Search for the cell housing the specified text and yield its (X, Y) center coordinate. 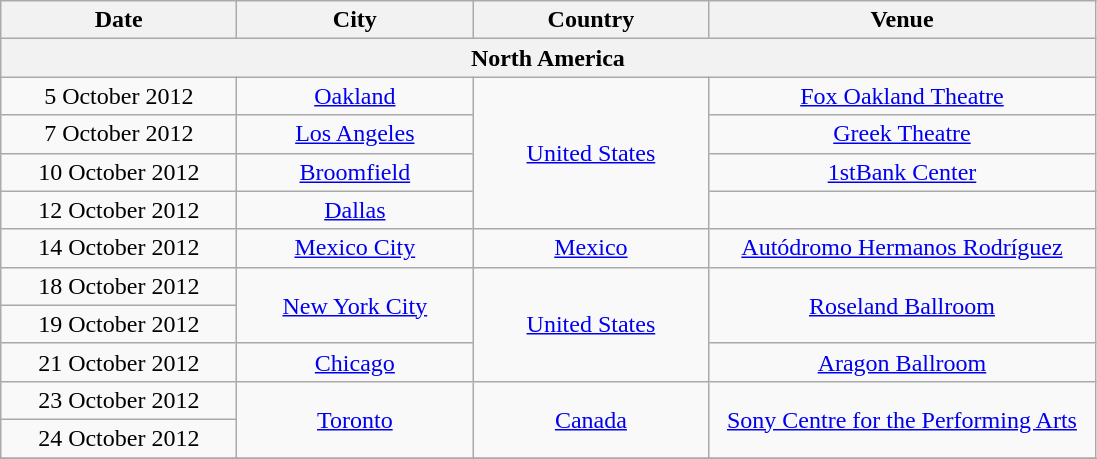
24 October 2012 (119, 438)
Dallas (355, 210)
10 October 2012 (119, 172)
New York City (355, 305)
Los Angeles (355, 134)
23 October 2012 (119, 400)
Sony Centre for the Performing Arts (902, 419)
1stBank Center (902, 172)
Toronto (355, 419)
Roseland Ballroom (902, 305)
City (355, 20)
Greek Theatre (902, 134)
21 October 2012 (119, 362)
7 October 2012 (119, 134)
12 October 2012 (119, 210)
Country (591, 20)
5 October 2012 (119, 96)
Chicago (355, 362)
Date (119, 20)
Canada (591, 419)
Oakland (355, 96)
18 October 2012 (119, 286)
Venue (902, 20)
14 October 2012 (119, 248)
Aragon Ballroom (902, 362)
Autódromo Hermanos Rodríguez (902, 248)
19 October 2012 (119, 324)
Mexico City (355, 248)
North America (548, 58)
Broomfield (355, 172)
Fox Oakland Theatre (902, 96)
Mexico (591, 248)
